Return the (X, Y) coordinate for the center point of the cell that contains the specified text.  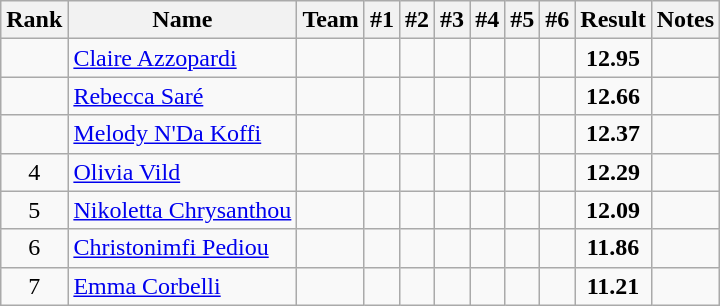
5 (34, 210)
12.09 (613, 210)
#5 (522, 20)
7 (34, 286)
Rebecca Saré (182, 96)
4 (34, 172)
Notes (685, 20)
#3 (452, 20)
#2 (416, 20)
Rank (34, 20)
Emma Corbelli (182, 286)
11.86 (613, 248)
#6 (558, 20)
Team (331, 20)
Name (182, 20)
Olivia Vild (182, 172)
12.37 (613, 134)
11.21 (613, 286)
Christonimfi Pediou (182, 248)
6 (34, 248)
Claire Azzopardi (182, 58)
Melody N'Da Koffi (182, 134)
12.29 (613, 172)
Nikoletta Chrysanthou (182, 210)
12.95 (613, 58)
#4 (488, 20)
#1 (382, 20)
12.66 (613, 96)
Result (613, 20)
